Find where the given text appears and provide that cell's center as [X, Y] coordinate. 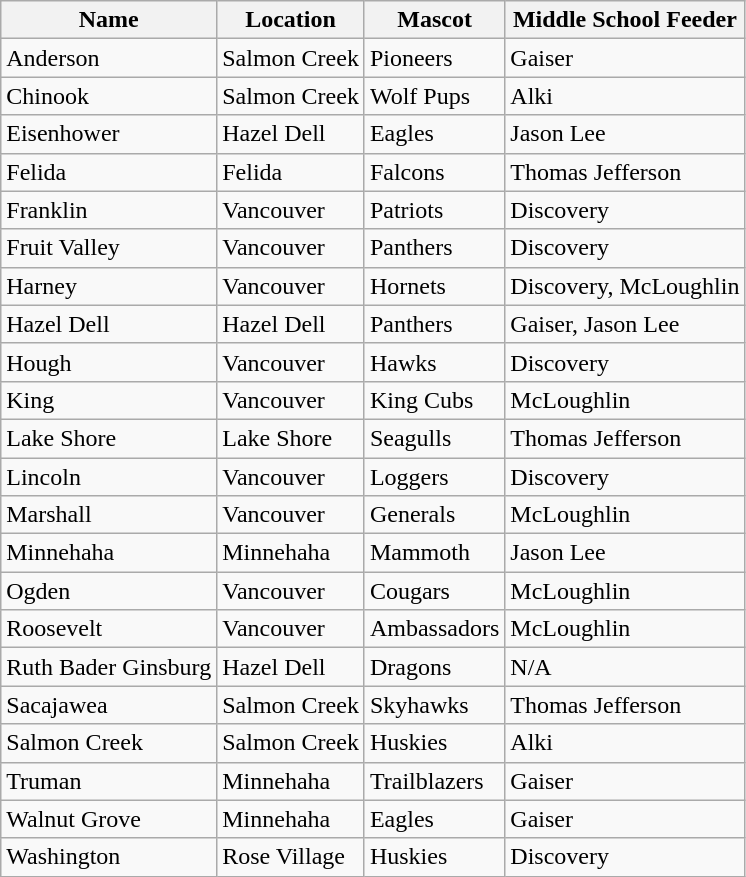
Walnut Grove [109, 819]
Falcons [434, 172]
Seagulls [434, 438]
Mascot [434, 20]
Hornets [434, 286]
Ambassadors [434, 629]
Franklin [109, 210]
Marshall [109, 515]
Rose Village [291, 857]
Fruit Valley [109, 248]
Eisenhower [109, 134]
Cougars [434, 591]
Wolf Pups [434, 96]
Lincoln [109, 477]
Roosevelt [109, 629]
Trailblazers [434, 781]
Mammoth [434, 553]
Sacajawea [109, 705]
Patriots [434, 210]
Pioneers [434, 58]
Dragons [434, 667]
Gaiser, Jason Lee [625, 324]
Anderson [109, 58]
Name [109, 20]
Chinook [109, 96]
Hawks [434, 362]
Middle School Feeder [625, 20]
King Cubs [434, 400]
Loggers [434, 477]
Skyhawks [434, 705]
Location [291, 20]
Harney [109, 286]
Generals [434, 515]
N/A [625, 667]
King [109, 400]
Hough [109, 362]
Ogden [109, 591]
Ruth Bader Ginsburg [109, 667]
Washington [109, 857]
Discovery, McLoughlin [625, 286]
Truman [109, 781]
